Detect which cell encompasses the target text, then output its (x, y) center coordinate. 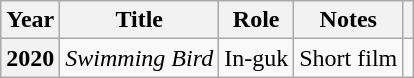
In-guk (256, 58)
Swimming Bird (140, 58)
Title (140, 20)
Role (256, 20)
Short film (348, 58)
Notes (348, 20)
Year (30, 20)
2020 (30, 58)
